Detect which cell encompasses the target text, then output its [X, Y] center coordinate. 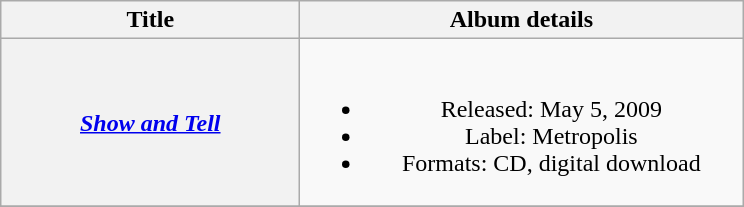
Show and Tell [150, 122]
Released: May 5, 2009Label: MetropolisFormats: CD, digital download [522, 122]
Album details [522, 20]
Title [150, 20]
